Return (x, y) of the center of cell containing provided text 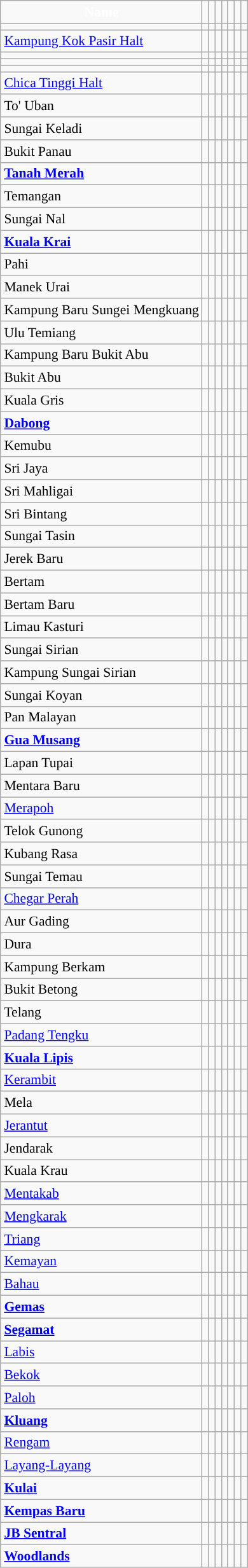
Kuala Krau (101, 1171)
Paloh (101, 1398)
Gemas (101, 1307)
Kuala Lipis (101, 1058)
Sri Bintang (101, 514)
Pan Malayan (101, 718)
Sri Mahligai (101, 491)
Kampung Baru Bukit Abu (101, 355)
Bukit Panau (101, 151)
Kulai (101, 1488)
Jerantut (101, 1126)
Mentara Baru (101, 786)
Mentakab (101, 1194)
Chegar Perah (101, 899)
Name (101, 12)
Dura (101, 945)
Sungai Temau (101, 877)
Pahi (101, 265)
Kampung Baru Sungei Mengkuang (101, 310)
Telok Gunong (101, 831)
JB Sentral (101, 1534)
Segamat (101, 1329)
Kuala Gris (101, 401)
Bukit Abu (101, 378)
Sungai Sirian (101, 650)
Bahau (101, 1284)
Labis (101, 1352)
Bertam Baru (101, 604)
Chica Tinggi Halt (101, 83)
Kempas Baru (101, 1511)
Ulu Temiang (101, 333)
Woodlands (101, 1557)
Jendarak (101, 1148)
Lapan Tupai (101, 763)
Triang (101, 1239)
Kuala Krai (101, 242)
Kampung Sungai Sirian (101, 672)
Sungai Nal (101, 219)
Telang (101, 1013)
To' Uban (101, 106)
Layang-Layang (101, 1466)
Sri Jaya (101, 469)
Temangan (101, 197)
Manek Urai (101, 288)
Kampung Berkam (101, 967)
Bekok (101, 1375)
Bukit Betong (101, 990)
Dabong (101, 423)
Tanah Merah (101, 174)
Padang Tengku (101, 1035)
Rengam (101, 1443)
Kluang (101, 1420)
Kerambit (101, 1080)
Merapoh (101, 808)
Mengkarak (101, 1216)
Kemubu (101, 446)
Jerek Baru (101, 559)
Bertam (101, 582)
Kubang Rasa (101, 854)
Kemayan (101, 1261)
Mela (101, 1103)
Gua Musang (101, 740)
Kampung Kok Pasir Halt (101, 41)
Aur Gading (101, 922)
Limau Kasturi (101, 627)
Sungai Koyan (101, 695)
Sungai Keladi (101, 128)
Sungai Tasin (101, 536)
